Output the (x, y) coordinate of the center of the cell containing the given text.  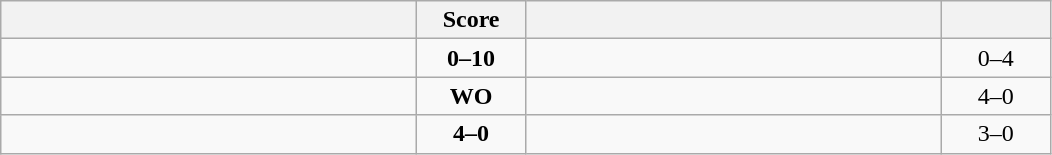
0–10 (472, 58)
0–4 (996, 58)
3–0 (996, 134)
WO (472, 96)
Score (472, 20)
